Pinpoint the cell where the given text exists, returning its [x, y] midpoint coordinate. 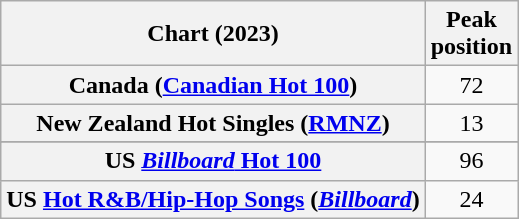
US Billboard Hot 100 [213, 161]
72 [471, 85]
New Zealand Hot Singles (RMNZ) [213, 123]
US Hot R&B/Hip-Hop Songs (Billboard) [213, 199]
13 [471, 123]
24 [471, 199]
Canada (Canadian Hot 100) [213, 85]
96 [471, 161]
Peakposition [471, 34]
Chart (2023) [213, 34]
